Detect which cell encompasses the target text, then output its (x, y) center coordinate. 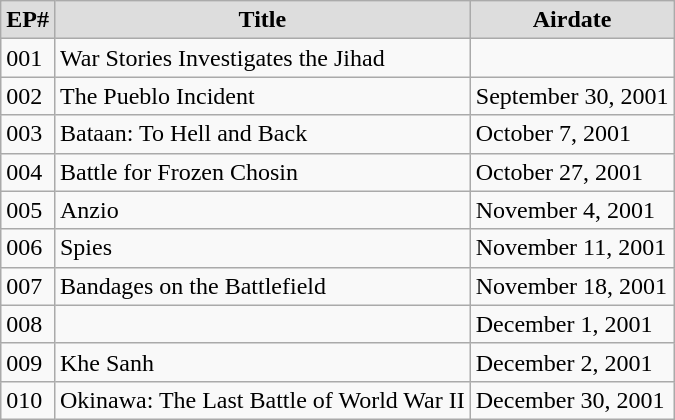
December 30, 2001 (572, 400)
Khe Sanh (262, 362)
The Pueblo Incident (262, 96)
September 30, 2001 (572, 96)
November 4, 2001 (572, 210)
Bandages on the Battlefield (262, 286)
006 (28, 248)
December 1, 2001 (572, 324)
001 (28, 58)
Spies (262, 248)
October 27, 2001 (572, 172)
November 11, 2001 (572, 248)
008 (28, 324)
October 7, 2001 (572, 134)
Okinawa: The Last Battle of World War II (262, 400)
002 (28, 96)
Battle for Frozen Chosin (262, 172)
EP# (28, 20)
Anzio (262, 210)
December 2, 2001 (572, 362)
005 (28, 210)
003 (28, 134)
004 (28, 172)
010 (28, 400)
Bataan: To Hell and Back (262, 134)
War Stories Investigates the Jihad (262, 58)
Airdate (572, 20)
November 18, 2001 (572, 286)
007 (28, 286)
Title (262, 20)
009 (28, 362)
